Capture the cell that displays the provided text and extract its [x, y] central coordinate. 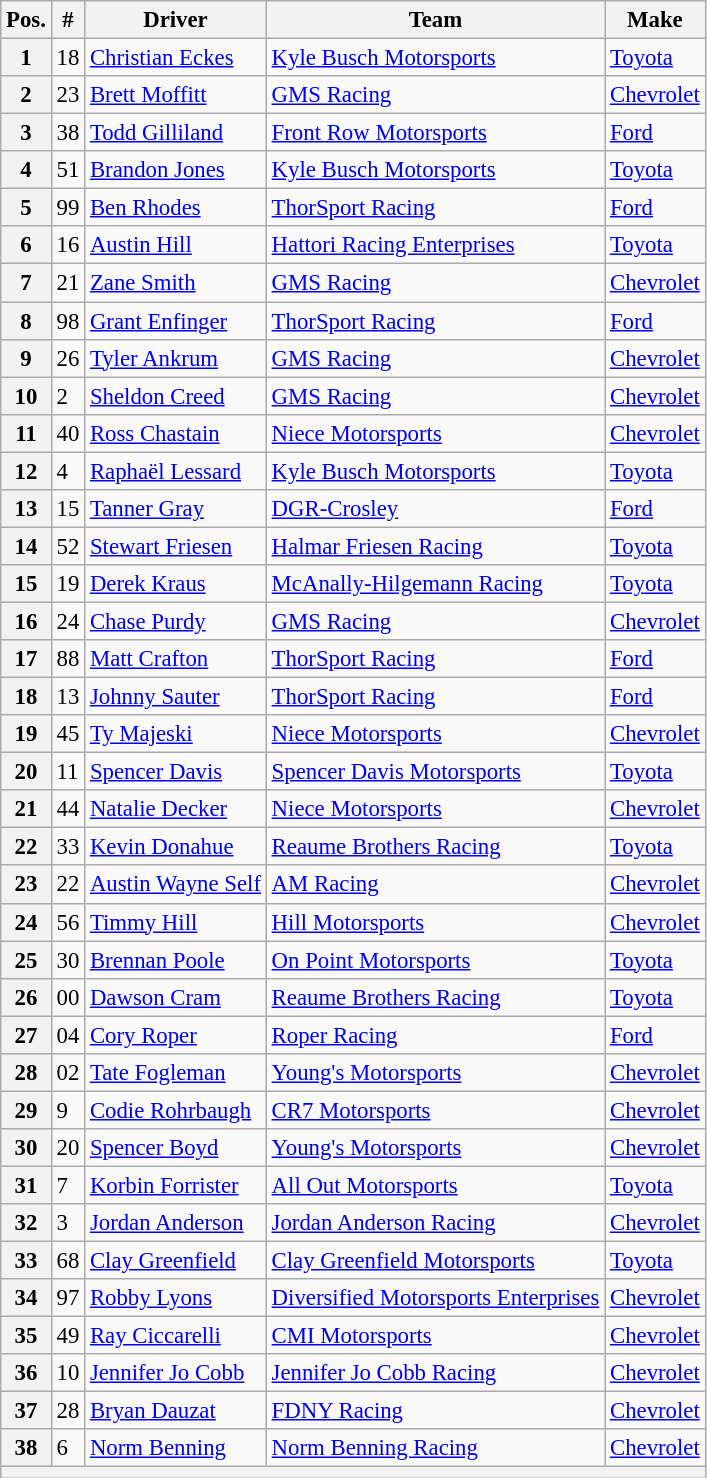
68 [68, 1261]
Pos. [26, 20]
Hattori Racing Enterprises [435, 245]
98 [68, 321]
Brennan Poole [176, 960]
Hill Motorsports [435, 922]
Zane Smith [176, 283]
88 [68, 659]
99 [68, 208]
Johnny Sauter [176, 697]
McAnally-Hilgemann Racing [435, 584]
Austin Hill [176, 245]
Jennifer Jo Cobb [176, 1373]
29 [26, 1110]
Ross Chastain [176, 433]
On Point Motorsports [435, 960]
Robby Lyons [176, 1298]
Ben Rhodes [176, 208]
8 [26, 321]
# [68, 20]
31 [26, 1185]
Matt Crafton [176, 659]
Tanner Gray [176, 509]
CMI Motorsports [435, 1336]
25 [26, 960]
Clay Greenfield [176, 1261]
Roper Racing [435, 1035]
Jordan Anderson Racing [435, 1223]
Make [655, 20]
02 [68, 1073]
Clay Greenfield Motorsports [435, 1261]
Spencer Davis Motorsports [435, 772]
AM Racing [435, 885]
Team [435, 20]
5 [26, 208]
Natalie Decker [176, 809]
Sheldon Creed [176, 396]
Austin Wayne Self [176, 885]
Chase Purdy [176, 621]
36 [26, 1373]
Korbin Forrister [176, 1185]
Driver [176, 20]
DGR-Crosley [435, 509]
Dawson Cram [176, 997]
Brett Moffitt [176, 95]
CR7 Motorsports [435, 1110]
Derek Kraus [176, 584]
Timmy Hill [176, 922]
97 [68, 1298]
Spencer Davis [176, 772]
27 [26, 1035]
1 [26, 58]
Grant Enfinger [176, 321]
12 [26, 471]
All Out Motorsports [435, 1185]
Tate Fogleman [176, 1073]
Todd Gilliland [176, 133]
17 [26, 659]
37 [26, 1411]
Norm Benning [176, 1449]
Front Row Motorsports [435, 133]
14 [26, 546]
56 [68, 922]
FDNY Racing [435, 1411]
Norm Benning Racing [435, 1449]
49 [68, 1336]
35 [26, 1336]
Tyler Ankrum [176, 358]
44 [68, 809]
Jennifer Jo Cobb Racing [435, 1373]
Ty Majeski [176, 734]
Christian Eckes [176, 58]
00 [68, 997]
04 [68, 1035]
Spencer Boyd [176, 1148]
Cory Roper [176, 1035]
Stewart Friesen [176, 546]
40 [68, 433]
Bryan Dauzat [176, 1411]
Diversified Motorsports Enterprises [435, 1298]
52 [68, 546]
32 [26, 1223]
Codie Rohrbaugh [176, 1110]
Halmar Friesen Racing [435, 546]
34 [26, 1298]
Brandon Jones [176, 170]
45 [68, 734]
Jordan Anderson [176, 1223]
51 [68, 170]
Raphaël Lessard [176, 471]
Ray Ciccarelli [176, 1336]
Kevin Donahue [176, 847]
